Output the [X, Y] coordinate of the center of the cell containing the given text.  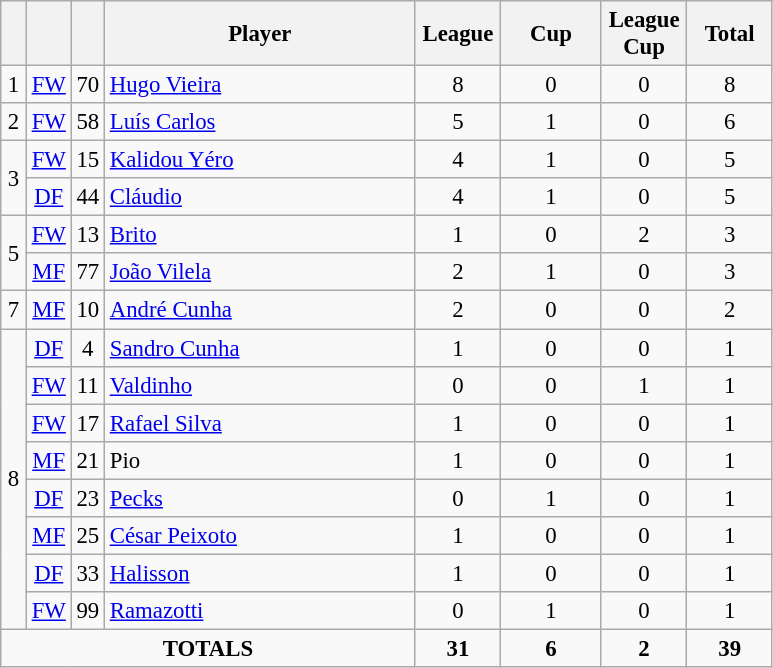
Brito [260, 235]
Total [730, 34]
César Peixoto [260, 536]
Valdinho [260, 385]
31 [458, 648]
Rafael Silva [260, 423]
Pio [260, 460]
Player [260, 34]
77 [88, 273]
Cláudio [260, 197]
70 [88, 85]
Luís Carlos [260, 122]
44 [88, 197]
Pecks [260, 498]
11 [88, 385]
7 [14, 310]
25 [88, 536]
Hugo Vieira [260, 85]
League Cup [644, 34]
Cup [552, 34]
João Vilela [260, 273]
League [458, 34]
Sandro Cunha [260, 348]
13 [88, 235]
Halisson [260, 573]
39 [730, 648]
17 [88, 423]
99 [88, 611]
André Cunha [260, 310]
10 [88, 310]
58 [88, 122]
33 [88, 573]
Kalidou Yéro [260, 160]
15 [88, 160]
Ramazotti [260, 611]
21 [88, 460]
TOTALS [208, 648]
23 [88, 498]
